Find where the given text appears and provide that cell's center as [x, y] coordinate. 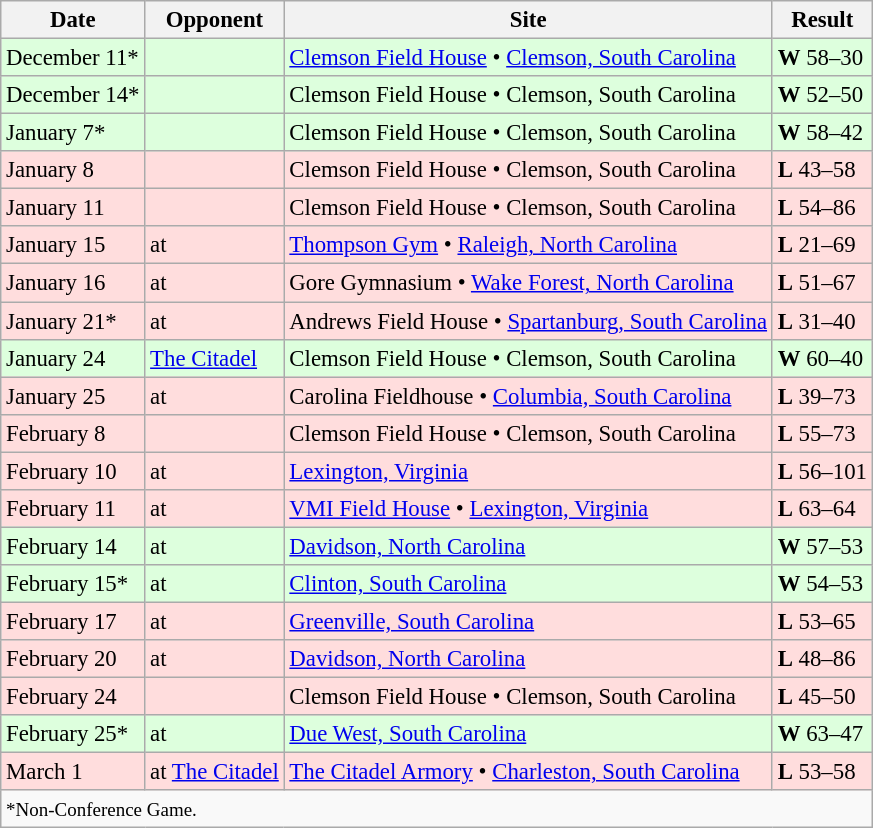
L 53–58 [822, 772]
L 55–73 [822, 433]
February 24 [73, 697]
March 1 [73, 772]
January 7* [73, 133]
Thompson Gym • Raleigh, North Carolina [528, 245]
Opponent [214, 20]
January 15 [73, 245]
Date [73, 20]
L 43–58 [822, 170]
Lexington, Virginia [528, 471]
L 53–65 [822, 621]
W 54–53 [822, 584]
Result [822, 20]
W 63–47 [822, 734]
February 14 [73, 546]
at The Citadel [214, 772]
January 21* [73, 321]
December 11* [73, 58]
L 48–86 [822, 659]
W 58–42 [822, 133]
February 8 [73, 433]
W 52–50 [822, 95]
L 63–64 [822, 509]
December 14* [73, 95]
January 25 [73, 396]
Site [528, 20]
W 60–40 [822, 358]
Carolina Fieldhouse • Columbia, South Carolina [528, 396]
Gore Gymnasium • Wake Forest, North Carolina [528, 283]
*Non-Conference Game. [436, 809]
L 54–86 [822, 208]
February 20 [73, 659]
February 17 [73, 621]
February 10 [73, 471]
W 57–53 [822, 546]
Greenville, South Carolina [528, 621]
L 39–73 [822, 396]
February 15* [73, 584]
January 11 [73, 208]
January 24 [73, 358]
February 11 [73, 509]
Clinton, South Carolina [528, 584]
The Citadel Armory • Charleston, South Carolina [528, 772]
L 45–50 [822, 697]
The Citadel [214, 358]
Due West, South Carolina [528, 734]
January 16 [73, 283]
L 31–40 [822, 321]
W 58–30 [822, 58]
L 51–67 [822, 283]
February 25* [73, 734]
January 8 [73, 170]
VMI Field House • Lexington, Virginia [528, 509]
L 56–101 [822, 471]
L 21–69 [822, 245]
Andrews Field House • Spartanburg, South Carolina [528, 321]
